Locate the cell with the specified text and output its (X, Y) center coordinate. 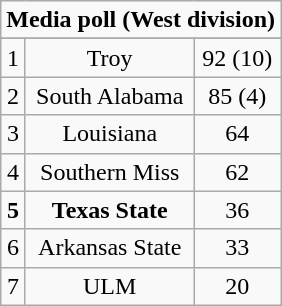
Arkansas State (110, 248)
Louisiana (110, 134)
92 (10) (237, 58)
7 (14, 286)
62 (237, 172)
Media poll (West division) (141, 20)
85 (4) (237, 96)
5 (14, 210)
1 (14, 58)
4 (14, 172)
2 (14, 96)
33 (237, 248)
ULM (110, 286)
South Alabama (110, 96)
Texas State (110, 210)
3 (14, 134)
Troy (110, 58)
36 (237, 210)
Southern Miss (110, 172)
6 (14, 248)
20 (237, 286)
64 (237, 134)
